Identify which cell holds the provided text, then report its [x, y] central coordinate. 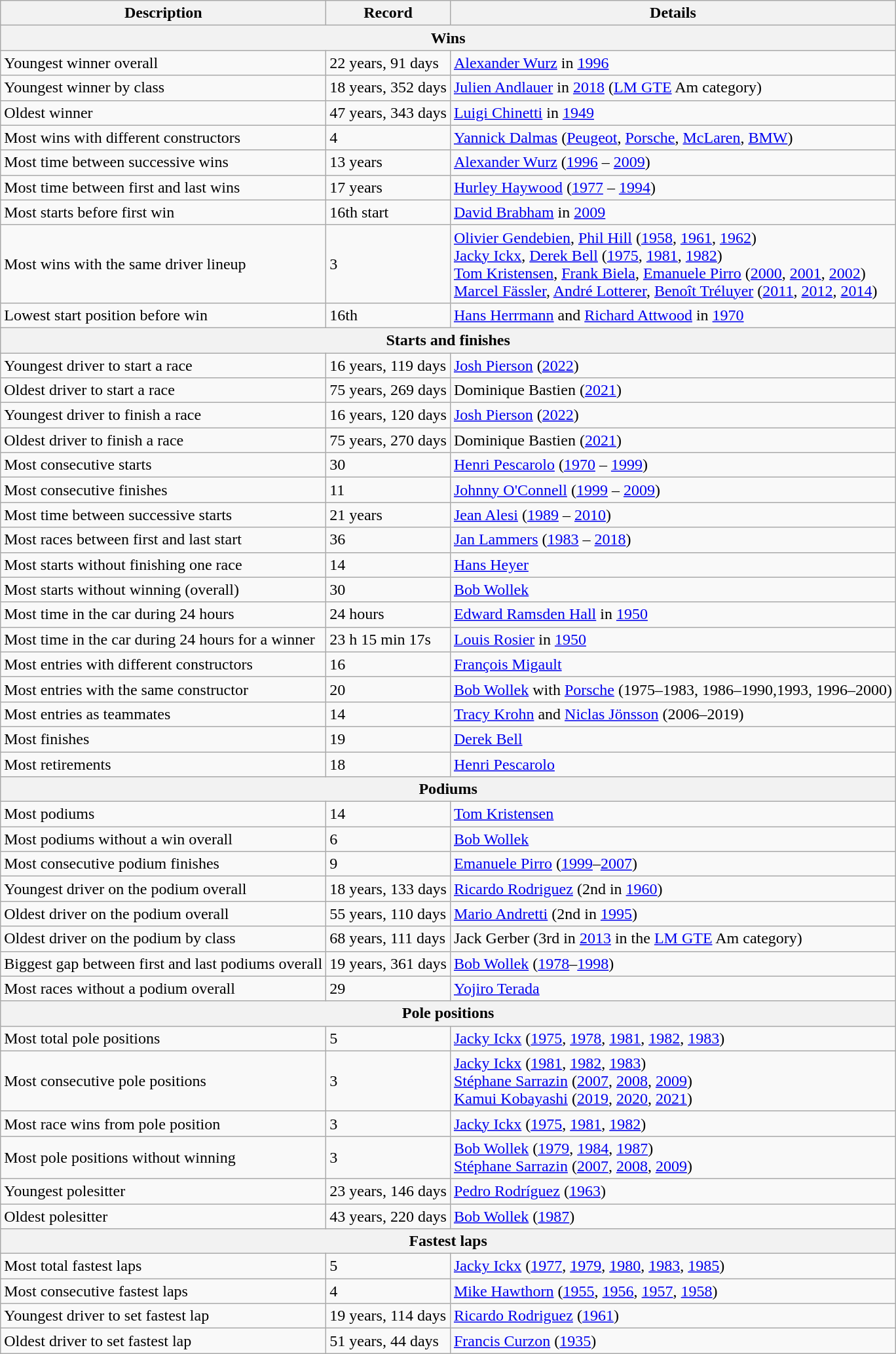
David Brabham in 2009 [673, 212]
Youngest driver to start a race [164, 365]
Most wins with different constructors [164, 138]
Jean Alesi (1989 – 2010) [673, 515]
Mario Andretti (2nd in 1995) [673, 914]
19 years, 114 days [388, 1316]
Alexander Wurz in 1996 [673, 63]
Most wins with the same driver lineup [164, 263]
Wins [448, 38]
Most entries with different constructors [164, 664]
Most consecutive finishes [164, 490]
23 years, 146 days [388, 1191]
9 [388, 864]
Most entries with the same constructor [164, 689]
Tracy Krohn and Niclas Jönsson (2006–2019) [673, 714]
13 years [388, 162]
Oldest winner [164, 113]
Henri Pescarolo (1970 – 1999) [673, 465]
19 years, 361 days [388, 964]
36 [388, 540]
Oldest driver to set fastest lap [164, 1341]
Most podiums [164, 814]
Most time in the car during 24 hours [164, 614]
18 [388, 764]
Most time between successive wins [164, 162]
51 years, 44 days [388, 1341]
Jacky Ickx (1977, 1979, 1980, 1983, 1985) [673, 1266]
29 [388, 988]
43 years, 220 days [388, 1216]
Most time in the car during 24 hours for a winner [164, 639]
47 years, 343 days [388, 113]
Most consecutive pole positions [164, 1081]
16th start [388, 212]
68 years, 111 days [388, 939]
Most time between first and last wins [164, 187]
Hans Herrmann and Richard Attwood in 1970 [673, 315]
Youngest winner overall [164, 63]
6 [388, 839]
Starts and finishes [448, 340]
Youngest driver to finish a race [164, 415]
Hans Heyer [673, 565]
Most retirements [164, 764]
24 hours [388, 614]
55 years, 110 days [388, 914]
Bob Wollek with Porsche (1975–1983, 1986–1990,1993, 1996–2000) [673, 689]
16th [388, 315]
Most consecutive podium finishes [164, 864]
Podiums [448, 789]
Youngest polesitter [164, 1191]
Oldest driver to finish a race [164, 440]
Most starts without finishing one race [164, 565]
Jan Lammers (1983 – 2018) [673, 540]
22 years, 91 days [388, 63]
Most time between successive starts [164, 515]
Most consecutive fastest laps [164, 1291]
Jacky Ickx (1975, 1981, 1982) [673, 1123]
Most entries as teammates [164, 714]
Pedro Rodríguez (1963) [673, 1191]
Lowest start position before win [164, 315]
16 [388, 664]
Johnny O'Connell (1999 – 2009) [673, 490]
Emanuele Pirro (1999–2007) [673, 864]
21 years [388, 515]
Bob Wollek (1978–1998) [673, 964]
Biggest gap between first and last podiums overall [164, 964]
Record [388, 13]
Description [164, 13]
18 years, 352 days [388, 88]
Bob Wollek (1987) [673, 1216]
Jack Gerber (3rd in 2013 in the LM GTE Am category) [673, 939]
Bob Wollek (1979, 1984, 1987) Stéphane Sarrazin (2007, 2008, 2009) [673, 1157]
Ricardo Rodriguez (2nd in 1960) [673, 889]
Edward Ramsden Hall in 1950 [673, 614]
20 [388, 689]
Most race wins from pole position [164, 1123]
Most starts without winning (overall) [164, 590]
François Migault [673, 664]
Most podiums without a win overall [164, 839]
Youngest driver on the podium overall [164, 889]
Most starts before first win [164, 212]
Yannick Dalmas (Peugeot, Porsche, McLaren, BMW) [673, 138]
16 years, 119 days [388, 365]
Most total pole positions [164, 1038]
16 years, 120 days [388, 415]
18 years, 133 days [388, 889]
Tom Kristensen [673, 814]
Mike Hawthorn (1955, 1956, 1957, 1958) [673, 1291]
75 years, 270 days [388, 440]
Most consecutive starts [164, 465]
17 years [388, 187]
Luigi Chinetti in 1949 [673, 113]
Yojiro Terada [673, 988]
Pole positions [448, 1013]
Most races without a podium overall [164, 988]
Ricardo Rodriguez (1961) [673, 1316]
Henri Pescarolo [673, 764]
Jacky Ickx (1981, 1982, 1983) Stéphane Sarrazin (2007, 2008, 2009) Kamui Kobayashi (2019, 2020, 2021) [673, 1081]
Youngest driver to set fastest lap [164, 1316]
23 h 15 min 17s [388, 639]
Oldest driver on the podium overall [164, 914]
Most finishes [164, 739]
Oldest polesitter [164, 1216]
Most pole positions without winning [164, 1157]
Louis Rosier in 1950 [673, 639]
Oldest driver to start a race [164, 390]
Alexander Wurz (1996 – 2009) [673, 162]
Hurley Haywood (1977 – 1994) [673, 187]
Fastest laps [448, 1241]
Julien Andlauer in 2018 (LM GTE Am category) [673, 88]
19 [388, 739]
Most total fastest laps [164, 1266]
Details [673, 13]
11 [388, 490]
75 years, 269 days [388, 390]
Youngest winner by class [164, 88]
Francis Curzon (1935) [673, 1341]
Jacky Ickx (1975, 1978, 1981, 1982, 1983) [673, 1038]
Derek Bell [673, 739]
Most races between first and last start [164, 540]
Oldest driver on the podium by class [164, 939]
